Output the [X, Y] coordinate of the center of the cell containing the given text.  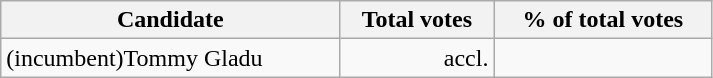
accl. [417, 58]
Total votes [417, 20]
% of total votes [603, 20]
(incumbent)Tommy Gladu [170, 58]
Candidate [170, 20]
